For the text-containing cell, return its midpoint in (x, y) coordinate format. 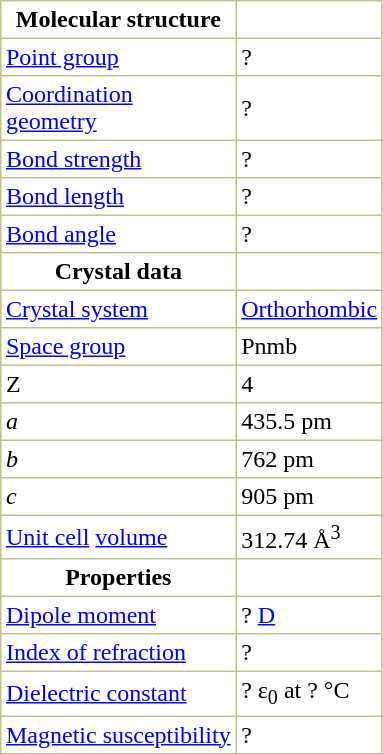
? D (309, 616)
Coordinationgeometry (118, 108)
Crystal data (118, 272)
Magnetic susceptibility (118, 735)
Bond angle (118, 234)
Dielectric constant (118, 694)
b (118, 459)
? ε0 at ? °C (309, 694)
Unit cell volume (118, 537)
Bond strength (118, 159)
Index of refraction (118, 653)
4 (309, 384)
762 pm (309, 459)
Bond length (118, 197)
a (118, 422)
435.5 pm (309, 422)
Point group (118, 57)
Z (118, 384)
Crystal system (118, 309)
Pnmb (309, 347)
312.74 Å3 (309, 537)
905 pm (309, 497)
Orthorhombic (309, 309)
Molecular structure (118, 20)
Dipole moment (118, 616)
Space group (118, 347)
Properties (118, 578)
c (118, 497)
